Extract the (x, y) coordinate from the center of the cell holding the provided text.  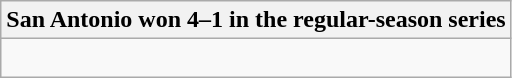
San Antonio won 4–1 in the regular-season series (256, 20)
